Return the [X, Y] coordinate for the center point of the cell that contains the specified text.  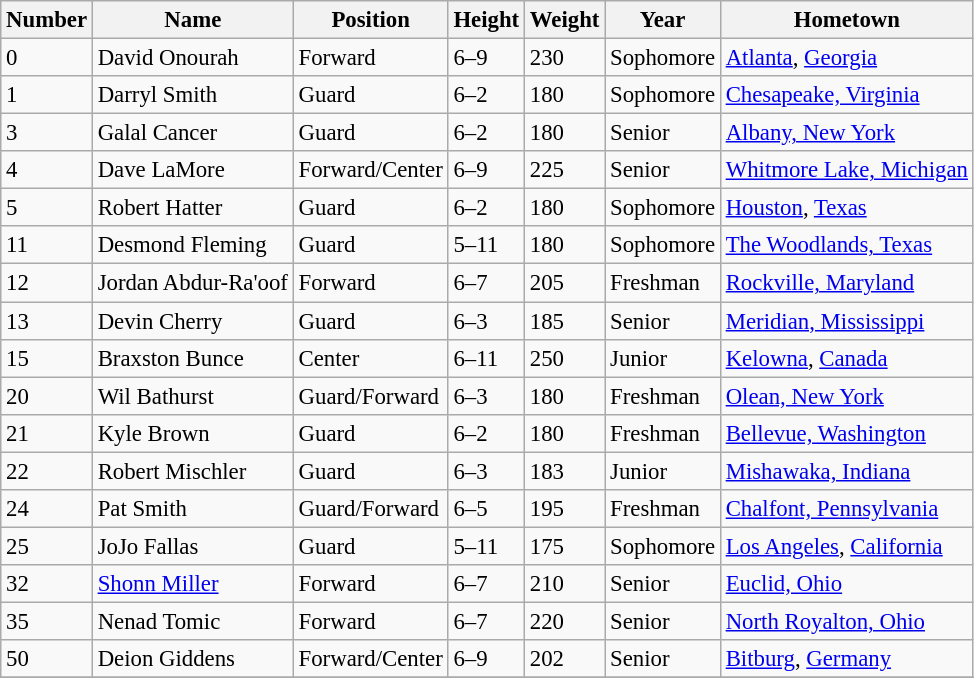
210 [565, 584]
Albany, New York [846, 133]
Center [370, 358]
Kelowna, Canada [846, 358]
20 [47, 396]
Whitmore Lake, Michigan [846, 170]
32 [47, 584]
195 [565, 509]
1 [47, 95]
5 [47, 208]
Galal Cancer [192, 133]
Bitburg, Germany [846, 659]
Weight [565, 20]
Number [47, 20]
220 [565, 621]
225 [565, 170]
Wil Bathurst [192, 396]
12 [47, 283]
50 [47, 659]
3 [47, 133]
183 [565, 471]
35 [47, 621]
11 [47, 245]
Position [370, 20]
Name [192, 20]
Chalfont, Pennsylvania [846, 509]
Robert Hatter [192, 208]
6–11 [486, 358]
Pat Smith [192, 509]
15 [47, 358]
Dave LaMore [192, 170]
175 [565, 546]
250 [565, 358]
22 [47, 471]
Atlanta, Georgia [846, 58]
205 [565, 283]
Jordan Abdur-Ra'oof [192, 283]
4 [47, 170]
Mishawaka, Indiana [846, 471]
Desmond Fleming [192, 245]
Meridian, Mississippi [846, 321]
24 [47, 509]
Hometown [846, 20]
Olean, New York [846, 396]
Height [486, 20]
North Royalton, Ohio [846, 621]
Los Angeles, California [846, 546]
Kyle Brown [192, 433]
25 [47, 546]
Devin Cherry [192, 321]
Deion Giddens [192, 659]
Robert Mischler [192, 471]
21 [47, 433]
The Woodlands, Texas [846, 245]
Rockville, Maryland [846, 283]
Darryl Smith [192, 95]
Shonn Miller [192, 584]
13 [47, 321]
Euclid, Ohio [846, 584]
0 [47, 58]
Houston, Texas [846, 208]
Year [663, 20]
David Onourah [192, 58]
230 [565, 58]
202 [565, 659]
JoJo Fallas [192, 546]
Bellevue, Washington [846, 433]
Chesapeake, Virginia [846, 95]
Nenad Tomic [192, 621]
6–5 [486, 509]
185 [565, 321]
Braxston Bunce [192, 358]
